Capture the cell that displays the provided text and extract its [X, Y] central coordinate. 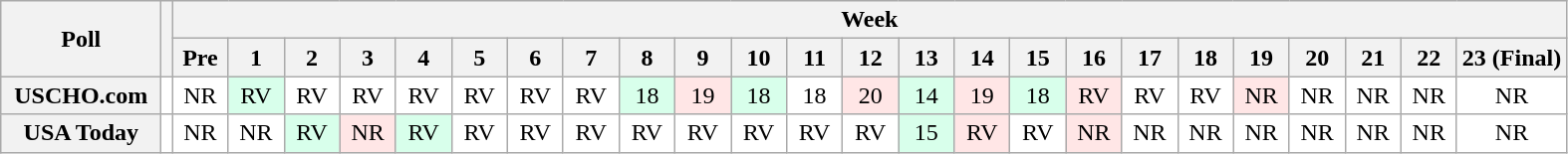
9 [702, 58]
USCHO.com [82, 95]
5 [479, 58]
23 (Final) [1511, 58]
2 [312, 58]
Poll [82, 39]
12 [871, 58]
11 [815, 58]
13 [926, 58]
22 [1429, 58]
7 [591, 58]
4 [423, 58]
6 [535, 58]
16 [1094, 58]
Pre [200, 58]
USA Today [82, 133]
21 [1373, 58]
3 [368, 58]
1 [256, 58]
17 [1150, 58]
10 [759, 58]
8 [647, 58]
Week [870, 20]
